Scan for the cell matching the given text and deliver its [x, y] coordinate at center. 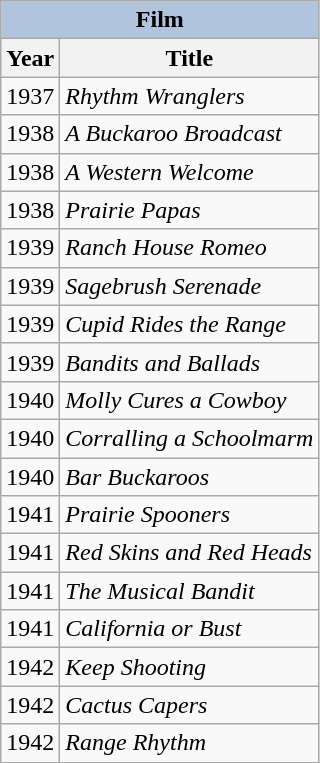
Molly Cures a Cowboy [190, 400]
Prairie Spooners [190, 515]
Cactus Capers [190, 705]
Red Skins and Red Heads [190, 553]
Sagebrush Serenade [190, 286]
Bar Buckaroos [190, 477]
Rhythm Wranglers [190, 96]
Year [30, 58]
California or Bust [190, 629]
A Buckaroo Broadcast [190, 134]
The Musical Bandit [190, 591]
Prairie Papas [190, 210]
1937 [30, 96]
Range Rhythm [190, 743]
A Western Welcome [190, 172]
Film [160, 20]
Keep Shooting [190, 667]
Corralling a Schoolmarm [190, 438]
Bandits and Ballads [190, 362]
Ranch House Romeo [190, 248]
Cupid Rides the Range [190, 324]
Title [190, 58]
